Extract the [x, y] coordinate from the center of the cell holding the provided text.  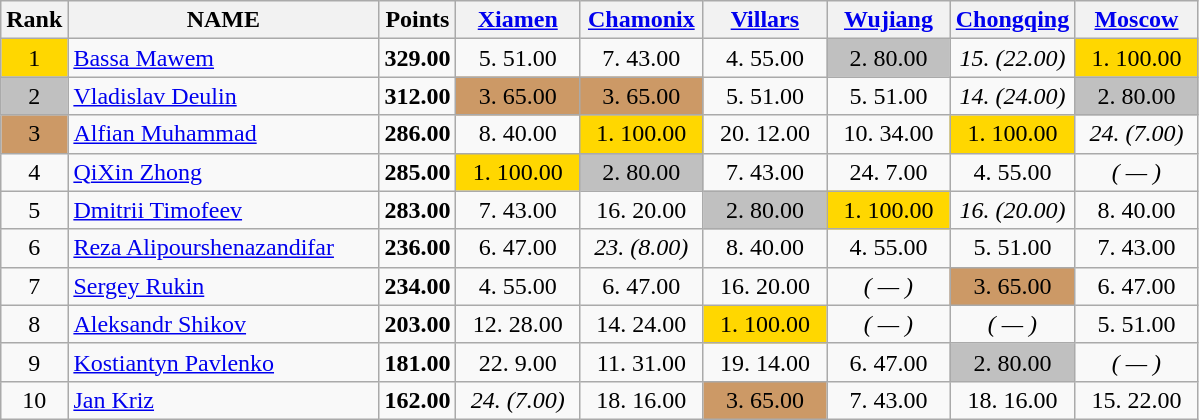
283.00 [418, 210]
Xiamen [518, 20]
19. 14.00 [765, 362]
14. (24.00) [1012, 96]
Villars [765, 20]
NAME [224, 20]
329.00 [418, 58]
12. 28.00 [518, 324]
Vladislav Deulin [224, 96]
Kostiantyn Pavlenko [224, 362]
236.00 [418, 248]
23. (8.00) [642, 248]
20. 12.00 [765, 134]
15. (22.00) [1012, 58]
234.00 [418, 286]
Wujiang [889, 20]
2 [34, 96]
Chongqing [1012, 20]
Chamonix [642, 20]
162.00 [418, 400]
8 [34, 324]
9 [34, 362]
16. (20.00) [1012, 210]
22. 9.00 [518, 362]
Alfian Muhammad [224, 134]
Moscow [1137, 20]
QiXin Zhong [224, 172]
203.00 [418, 324]
Reza Alipourshenazandifar [224, 248]
Points [418, 20]
286.00 [418, 134]
11. 31.00 [642, 362]
24. 7.00 [889, 172]
10. 34.00 [889, 134]
Bassa Mawem [224, 58]
Aleksandr Shikov [224, 324]
181.00 [418, 362]
7 [34, 286]
312.00 [418, 96]
6 [34, 248]
Jan Kriz [224, 400]
15. 22.00 [1137, 400]
5 [34, 210]
Dmitrii Timofeev [224, 210]
Rank [34, 20]
4 [34, 172]
14. 24.00 [642, 324]
10 [34, 400]
1 [34, 58]
Sergey Rukin [224, 286]
3 [34, 134]
285.00 [418, 172]
